Output the (x, y) coordinate of the center of the cell containing the given text.  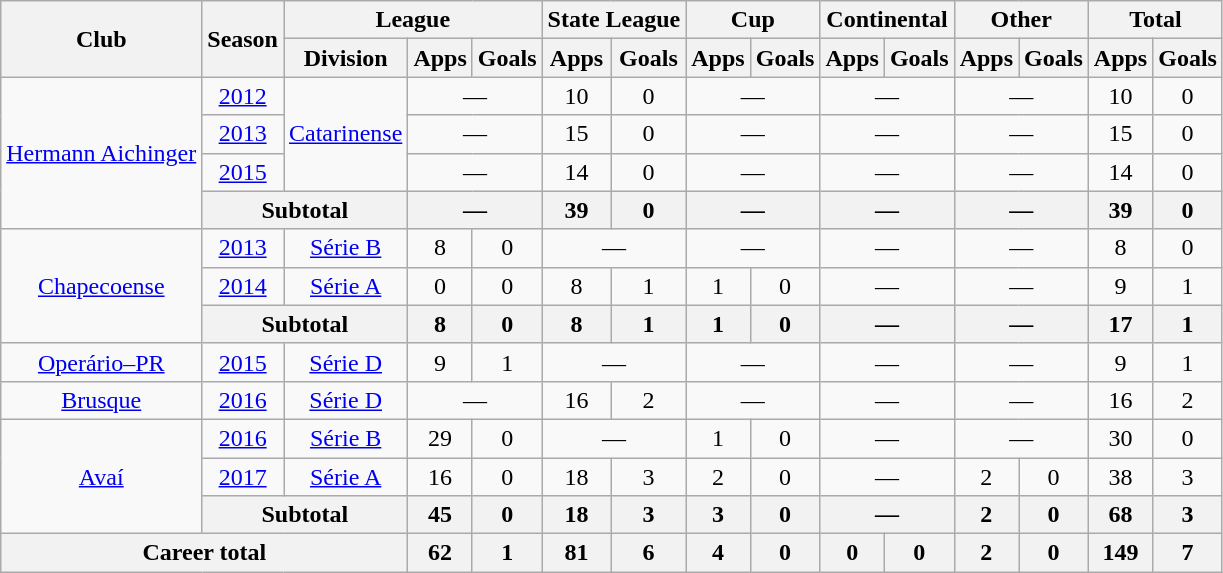
Avaí (102, 476)
2017 (243, 477)
Brusque (102, 400)
4 (718, 553)
17 (1120, 324)
149 (1120, 553)
Chapecoense (102, 286)
7 (1188, 553)
2014 (243, 286)
Catarinense (346, 134)
29 (440, 438)
38 (1120, 477)
6 (648, 553)
Cup (753, 20)
Other (1021, 20)
45 (440, 515)
81 (576, 553)
68 (1120, 515)
Hermann Aichinger (102, 153)
30 (1120, 438)
Division (346, 58)
Career total (204, 553)
Continental (887, 20)
Operário–PR (102, 362)
2012 (243, 96)
Total (1155, 20)
Club (102, 39)
Season (243, 39)
62 (440, 553)
League (414, 20)
State League (614, 20)
